Determine the [x, y] coordinate at the center of the cell enclosing the given text.  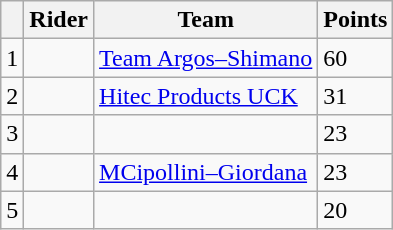
Hitec Products UCK [206, 96]
1 [12, 58]
2 [12, 96]
MCipollini–Giordana [206, 172]
Rider [59, 20]
4 [12, 172]
60 [356, 58]
5 [12, 210]
Team Argos–Shimano [206, 58]
3 [12, 134]
Team [206, 20]
20 [356, 210]
Points [356, 20]
31 [356, 96]
